Locate the cell with the specified text and output its [X, Y] center coordinate. 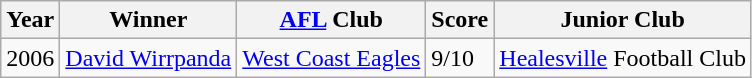
West Coast Eagles [332, 58]
9/10 [460, 58]
AFL Club [332, 20]
2006 [30, 58]
Year [30, 20]
Winner [148, 20]
Junior Club [623, 20]
David Wirrpanda [148, 58]
Score [460, 20]
Healesville Football Club [623, 58]
